Scan for the cell matching the given text and deliver its [X, Y] coordinate at center. 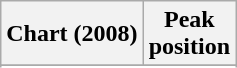
Peakposition [189, 34]
Chart (2008) [72, 34]
